Return the [X, Y] coordinate for the center point of the cell that contains the specified text.  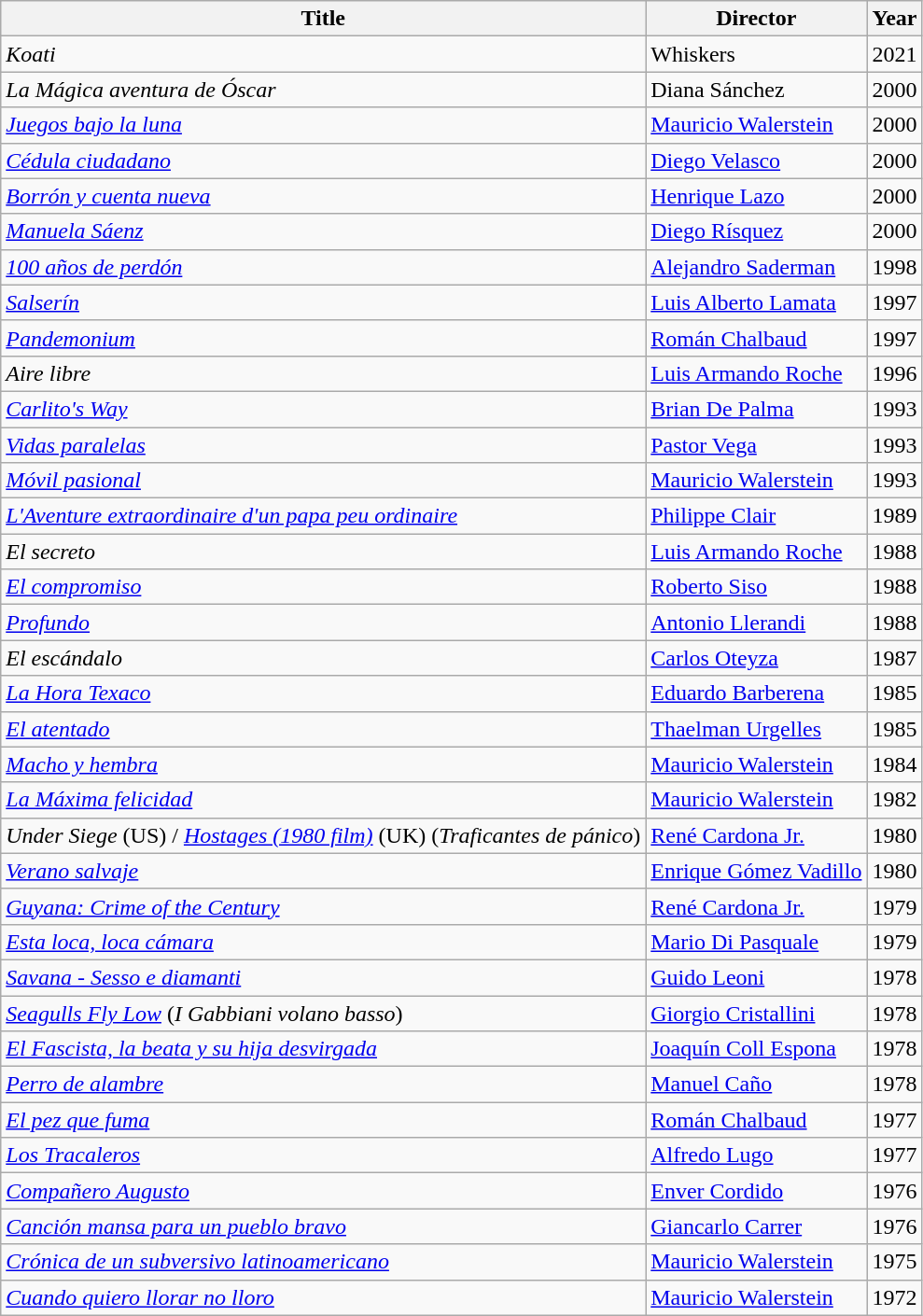
La Hora Texaco [323, 693]
La Mágica aventura de Óscar [323, 90]
Cédula ciudadano [323, 161]
Diego Velasco [756, 161]
Carlito's Way [323, 409]
Guyana: Crime of the Century [323, 906]
1984 [894, 764]
Verano salvaje [323, 871]
El pez que fuma [323, 1120]
Compañero Augusto [323, 1191]
Juegos bajo la luna [323, 125]
Director [756, 19]
Seagulls Fly Low (I Gabbiani volano basso) [323, 1013]
Thaelman Urgelles [756, 729]
La Máxima felicidad [323, 800]
Koati [323, 54]
Aire libre [323, 373]
Cuando quiero llorar no lloro [323, 1297]
Title [323, 19]
El compromiso [323, 587]
1982 [894, 800]
El secreto [323, 552]
Carlos Oteyza [756, 658]
Borrón y cuenta nueva [323, 196]
Enver Cordido [756, 1191]
Guido Leoni [756, 977]
2021 [894, 54]
Enrique Gómez Vadillo [756, 871]
El escándalo [323, 658]
Manuela Sáenz [323, 231]
Savana - Sesso e diamanti [323, 977]
Pastor Vega [756, 445]
Profundo [323, 623]
Perro de alambre [323, 1085]
Roberto Siso [756, 587]
Year [894, 19]
Joaquín Coll Espona [756, 1049]
Crónica de un subversivo latinoamericano [323, 1262]
100 años de perdón [323, 267]
Giancarlo Carrer [756, 1226]
1996 [894, 373]
Manuel Caño [756, 1085]
Henrique Lazo [756, 196]
El Fascista, la beata y su hija desvirgada [323, 1049]
Whiskers [756, 54]
1989 [894, 516]
Diego Rísquez [756, 231]
1972 [894, 1297]
Antonio Llerandi [756, 623]
Macho y hembra [323, 764]
Philippe Clair [756, 516]
1998 [894, 267]
Alejandro Saderman [756, 267]
Móvil pasional [323, 481]
Giorgio Cristallini [756, 1013]
Vidas paralelas [323, 445]
Esta loca, loca cámara [323, 942]
Under Siege (US) / Hostages (1980 film) (UK) (Traficantes de pánico) [323, 835]
Canción mansa para un pueblo bravo [323, 1226]
Salserín [323, 302]
Mario Di Pasquale [756, 942]
Pandemonium [323, 338]
L'Aventure extraordinaire d'un papa peu ordinaire [323, 516]
Alfredo Lugo [756, 1155]
Eduardo Barberena [756, 693]
Luis Alberto Lamata [756, 302]
1987 [894, 658]
Los Tracaleros [323, 1155]
Diana Sánchez [756, 90]
El atentado [323, 729]
1975 [894, 1262]
Brian De Palma [756, 409]
